Capture the cell that displays the provided text and extract its (x, y) central coordinate. 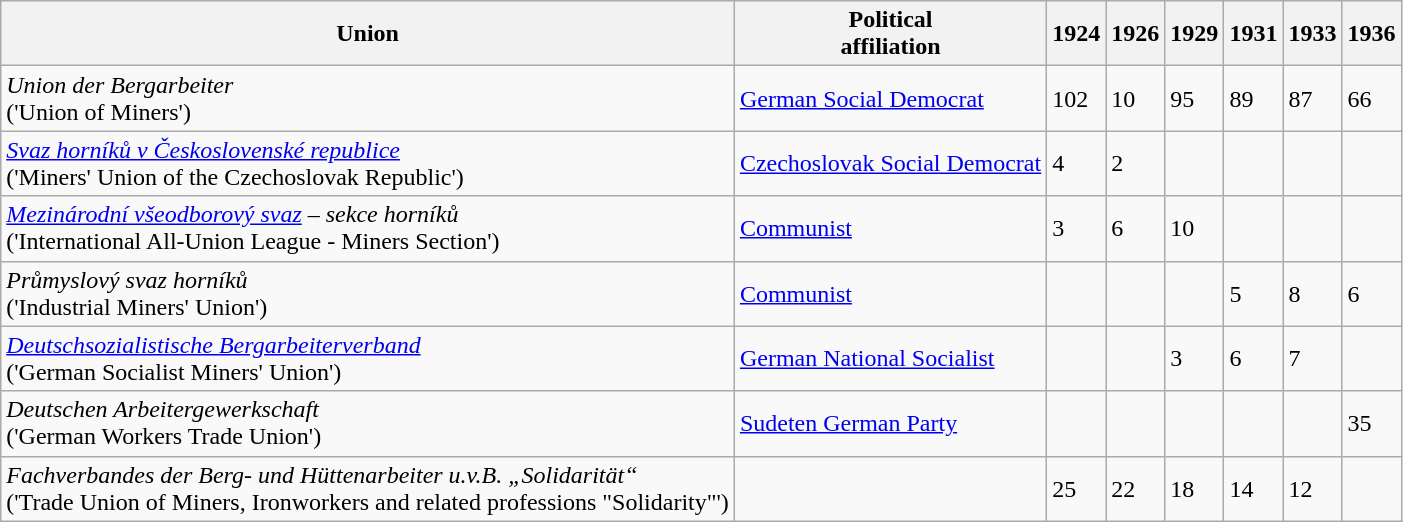
12 (1312, 488)
1924 (1076, 34)
8 (1312, 294)
2 (1136, 164)
89 (1254, 98)
25 (1076, 488)
Politicalaffiliation (890, 34)
Deutschsozialistische Bergarbeiterverband('German Socialist Miners' Union') (368, 358)
1929 (1194, 34)
Union der Bergarbeiter('Union of Miners') (368, 98)
66 (1372, 98)
Sudeten German Party (890, 424)
35 (1372, 424)
1926 (1136, 34)
18 (1194, 488)
87 (1312, 98)
1933 (1312, 34)
7 (1312, 358)
102 (1076, 98)
1931 (1254, 34)
Union (368, 34)
4 (1076, 164)
5 (1254, 294)
22 (1136, 488)
Czechoslovak Social Democrat (890, 164)
German National Socialist (890, 358)
Mezinárodní všeodborový svaz – sekce horníků('International All-Union League - Miners Section') (368, 228)
German Social Democrat (890, 98)
14 (1254, 488)
1936 (1372, 34)
Svaz horníků v Československé republice('Miners' Union of the Czechoslovak Republic') (368, 164)
Deutschen Arbeitergewerkschaft('German Workers Trade Union') (368, 424)
Průmyslový svaz horníků('Industrial Miners' Union') (368, 294)
Fachverbandes der Berg- und Hüttenarbeiter u.v.B. „Solidarität“('Trade Union of Miners, Ironworkers and related professions "Solidarity"') (368, 488)
95 (1194, 98)
